Identify which cell holds the provided text, then report its (X, Y) central coordinate. 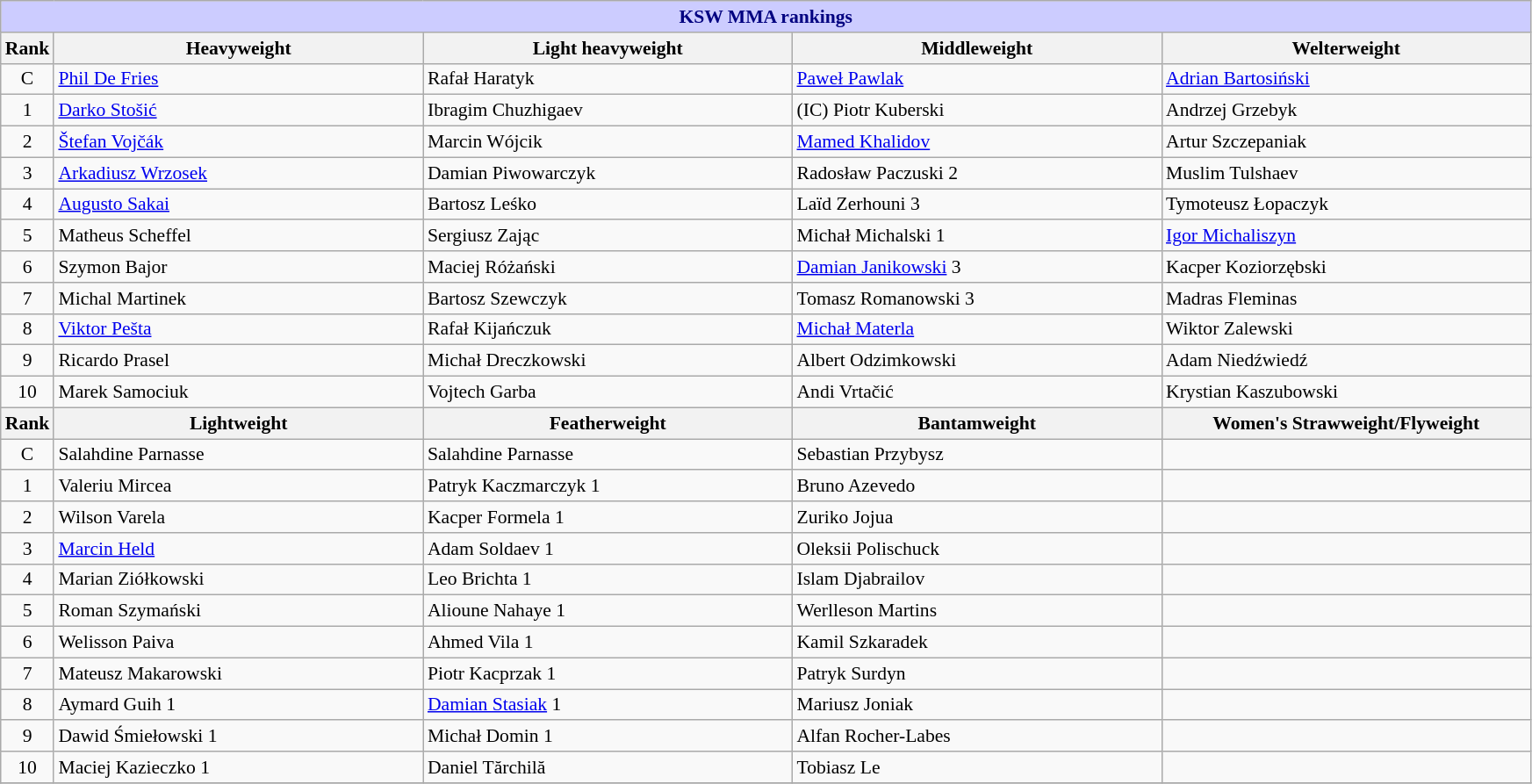
Mateusz Makarowski (239, 673)
Andi Vrtačić (976, 392)
Kacper Formela 1 (608, 517)
Werlleson Martins (976, 611)
Vojtech Garba (608, 392)
Augusto Sakai (239, 205)
Alioune Nahaye 1 (608, 611)
Dawid Śmiełowski 1 (239, 737)
Darko Stošić (239, 111)
Rafał Kijańczuk (608, 329)
Michal Martinek (239, 298)
Marcin Held (239, 549)
Arkadiusz Wrzosek (239, 173)
Ricardo Prasel (239, 361)
Štefan Vojčák (239, 142)
Michał Michalski 1 (976, 236)
Tobiasz Le (976, 767)
Bartosz Leśko (608, 205)
Mariusz Joniak (976, 705)
Mamed Khalidov (976, 142)
Marek Samociuk (239, 392)
Muslim Tulshaev (1347, 173)
Zuriko Jojua (976, 517)
Kacper Koziorzębski (1347, 267)
Albert Odzimkowski (976, 361)
Michał Domin 1 (608, 737)
Welterweight (1347, 48)
Heavyweight (239, 48)
Viktor Pešta (239, 329)
Krystian Kaszubowski (1347, 392)
Oleksii Polischuck (976, 549)
Maciej Kazieczko 1 (239, 767)
Phil De Fries (239, 79)
Welisson Paiva (239, 643)
Marcin Wójcik (608, 142)
Kamil Szkaradek (976, 643)
Adam Soldaev 1 (608, 549)
Wiktor Zalewski (1347, 329)
Islam Djabrailov (976, 579)
Light heavyweight (608, 48)
Featherweight (608, 423)
Sergiusz Zając (608, 236)
Bruno Azevedo (976, 486)
KSW MMA rankings (766, 17)
Artur Szczepaniak (1347, 142)
Michał Dreczkowski (608, 361)
Damian Piwowarczyk (608, 173)
Maciej Różański (608, 267)
Igor Michaliszyn (1347, 236)
Adrian Bartosiński (1347, 79)
Middleweight (976, 48)
Damian Stasiak 1 (608, 705)
Aymard Guih 1 (239, 705)
Radosław Paczuski 2 (976, 173)
Piotr Kacprzak 1 (608, 673)
Bantamweight (976, 423)
Patryk Surdyn (976, 673)
Lightweight (239, 423)
Matheus Scheffel (239, 236)
Daniel Tărchilă (608, 767)
Ahmed Vila 1 (608, 643)
Tymoteusz Łopaczyk (1347, 205)
Roman Szymański (239, 611)
Paweł Pawlak (976, 79)
Ibragim Chuzhigaev (608, 111)
(IC) Piotr Kuberski (976, 111)
Bartosz Szewczyk (608, 298)
Szymon Bajor (239, 267)
Damian Janikowski 3 (976, 267)
Marian Ziółkowski (239, 579)
Andrzej Grzebyk (1347, 111)
Sebastian Przybysz (976, 455)
Michał Materla (976, 329)
Rafał Haratyk (608, 79)
Madras Fleminas (1347, 298)
Adam Niedźwiedź (1347, 361)
Patryk Kaczmarczyk 1 (608, 486)
Valeriu Mircea (239, 486)
Leo Brichta 1 (608, 579)
Women's Strawweight/Flyweight (1347, 423)
Laïd Zerhouni 3 (976, 205)
Alfan Rocher-Labes (976, 737)
Wilson Varela (239, 517)
Tomasz Romanowski 3 (976, 298)
